Scan for the cell matching the given text and deliver its [X, Y] coordinate at center. 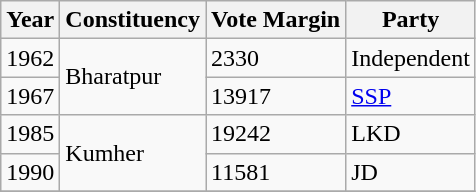
Party [411, 20]
Bharatpur [133, 77]
LKD [411, 134]
JD [411, 172]
Kumher [133, 153]
Year [30, 20]
11581 [276, 172]
1990 [30, 172]
SSP [411, 96]
Independent [411, 58]
1962 [30, 58]
13917 [276, 96]
19242 [276, 134]
1985 [30, 134]
Vote Margin [276, 20]
Constituency [133, 20]
1967 [30, 96]
2330 [276, 58]
